From the cell containing the given text, extract its center point as [x, y] coordinate. 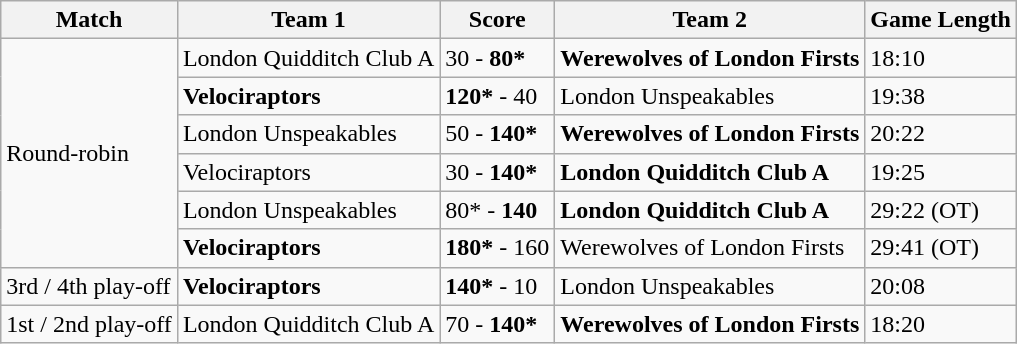
18:10 [941, 58]
Match [90, 20]
180* - 160 [498, 248]
30 - 140* [498, 172]
70 - 140* [498, 324]
50 - 140* [498, 134]
1st / 2nd play-off [90, 324]
3rd / 4th play-off [90, 286]
Team 1 [308, 20]
19:38 [941, 96]
30 - 80* [498, 58]
20:08 [941, 286]
Round-robin [90, 153]
18:20 [941, 324]
20:22 [941, 134]
140* - 10 [498, 286]
Team 2 [710, 20]
19:25 [941, 172]
Score [498, 20]
Game Length [941, 20]
120* - 40 [498, 96]
29:22 (OT) [941, 210]
80* - 140 [498, 210]
29:41 (OT) [941, 248]
